Output the (X, Y) coordinate of the center of the cell containing the given text.  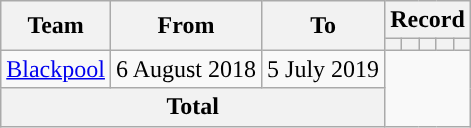
Team (56, 26)
From (186, 26)
Blackpool (56, 69)
To (324, 26)
6 August 2018 (186, 69)
5 July 2019 (324, 69)
Record (428, 20)
Total (193, 107)
